Output the (x, y) coordinate of the center of the cell containing the given text.  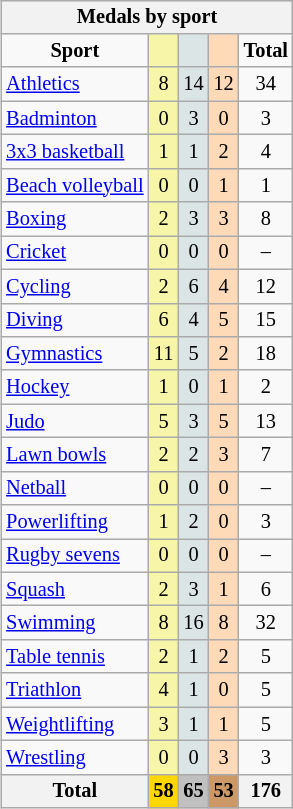
Powerlifting (74, 522)
Rugby sevens (74, 556)
Triathlon (74, 690)
Hockey (74, 387)
32 (266, 623)
Athletics (74, 84)
Squash (74, 589)
Weightlifting (74, 724)
Cricket (74, 253)
13 (266, 421)
11 (163, 354)
Diving (74, 320)
Badminton (74, 118)
14 (194, 84)
65 (194, 791)
Table tennis (74, 657)
Beach volleyball (74, 185)
Lawn bowls (74, 455)
Boxing (74, 219)
Wrestling (74, 758)
3x3 basketball (74, 152)
16 (194, 623)
7 (266, 455)
34 (266, 84)
Cycling (74, 286)
Judo (74, 421)
18 (266, 354)
Swimming (74, 623)
Netball (74, 488)
176 (266, 791)
Sport (74, 51)
Gymnastics (74, 354)
15 (266, 320)
Medals by sport (147, 17)
58 (163, 791)
53 (224, 791)
